Pinpoint the cell where the given text exists, returning its (X, Y) midpoint coordinate. 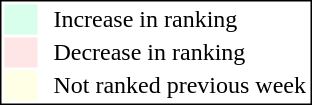
Decrease in ranking (180, 53)
Not ranked previous week (180, 85)
Increase in ranking (180, 19)
